Search for the cell housing the specified text and yield its [x, y] center coordinate. 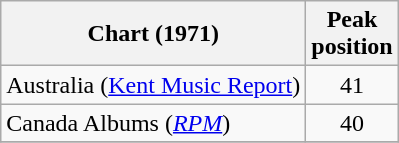
40 [352, 123]
Canada Albums (RPM) [154, 123]
Australia (Kent Music Report) [154, 85]
41 [352, 85]
Chart (1971) [154, 34]
Peakposition [352, 34]
